Return [X, Y] of the center of cell containing provided text 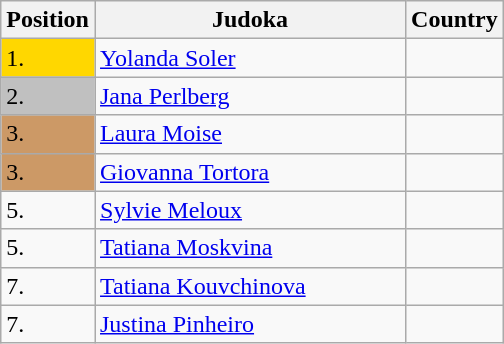
Tatiana Moskvina [250, 248]
Jana Perlberg [250, 96]
Laura Moise [250, 134]
Position [48, 20]
Giovanna Tortora [250, 172]
Country [455, 20]
1. [48, 58]
Yolanda Soler [250, 58]
2. [48, 96]
Tatiana Kouvchinova [250, 286]
Justina Pinheiro [250, 324]
Sylvie Meloux [250, 210]
Judoka [250, 20]
